Identify which cell holds the provided text, then report its [X, Y] central coordinate. 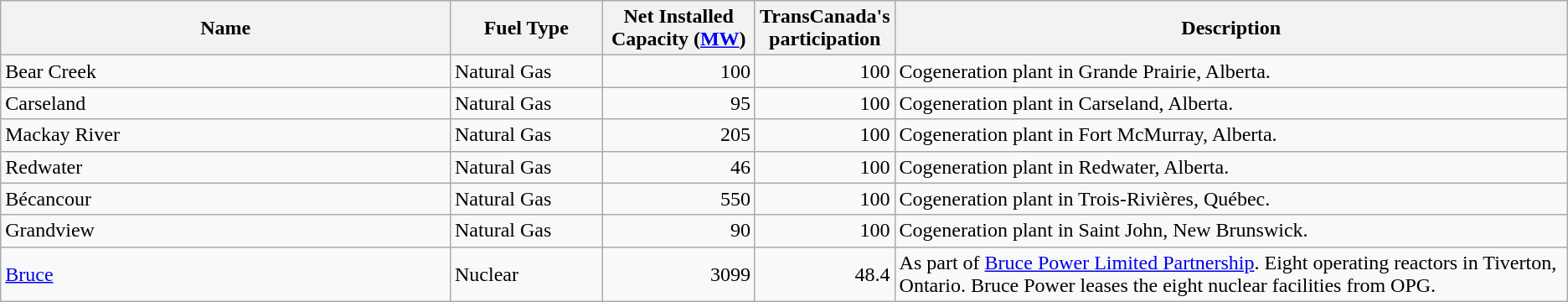
Nuclear [526, 273]
46 [678, 167]
3099 [678, 273]
550 [678, 199]
Cogeneration plant in Grande Prairie, Alberta. [1231, 71]
95 [678, 103]
90 [678, 231]
Carseland [226, 103]
Bécancour [226, 199]
Bruce [226, 273]
As part of Bruce Power Limited Partnership. Eight operating reactors in Tiverton, Ontario. Bruce Power leases the eight nuclear facilities from OPG. [1231, 273]
Mackay River [226, 135]
Redwater [226, 167]
TransCanada's participation [824, 29]
Bear Creek [226, 71]
Cogeneration plant in Saint John, New Brunswick. [1231, 231]
Description [1231, 29]
Grandview [226, 231]
Net Installed Capacity (MW) [678, 29]
Cogeneration plant in Trois-Rivières, Québec. [1231, 199]
Cogeneration plant in Carseland, Alberta. [1231, 103]
48.4 [824, 273]
Name [226, 29]
Cogeneration plant in Redwater, Alberta. [1231, 167]
Fuel Type [526, 29]
Cogeneration plant in Fort McMurray, Alberta. [1231, 135]
205 [678, 135]
